Pinpoint the cell where the given text exists, returning its [X, Y] midpoint coordinate. 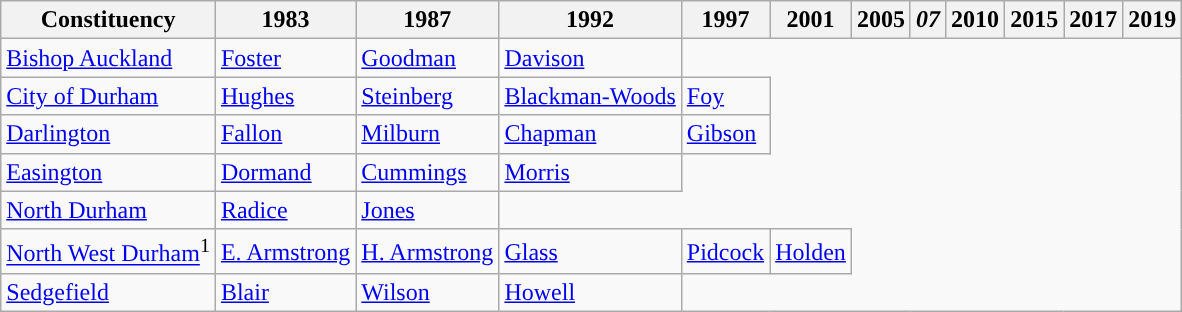
Steinberg [428, 96]
Pidcock [725, 252]
Hughes [285, 96]
Easington [108, 172]
Foster [285, 58]
Jones [428, 210]
Morris [590, 172]
Cummings [428, 172]
1987 [428, 20]
Glass [590, 252]
Constituency [108, 20]
Davison [590, 58]
North Durham [108, 210]
Blair [285, 293]
Radice [285, 210]
Fallon [285, 134]
2001 [811, 20]
Blackman-Woods [590, 96]
2017 [1094, 20]
Bishop Auckland [108, 58]
07 [928, 20]
2019 [1152, 20]
Darlington [108, 134]
2005 [880, 20]
E. Armstrong [285, 252]
Goodman [428, 58]
1992 [590, 20]
Howell [590, 293]
1997 [725, 20]
Wilson [428, 293]
Dormand [285, 172]
Milburn [428, 134]
Holden [811, 252]
Gibson [725, 134]
Chapman [590, 134]
City of Durham [108, 96]
Foy [725, 96]
Sedgefield [108, 293]
2015 [1034, 20]
1983 [285, 20]
North West Durham1 [108, 252]
H. Armstrong [428, 252]
2010 [976, 20]
